Detect which cell encompasses the target text, then output its [X, Y] center coordinate. 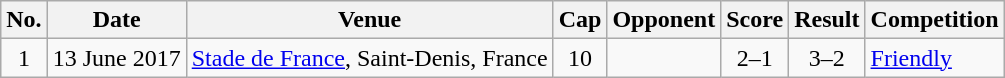
Venue [370, 20]
Friendly [934, 58]
Score [755, 20]
No. [24, 20]
Competition [934, 20]
Stade de France, Saint-Denis, France [370, 58]
3–2 [827, 58]
Opponent [664, 20]
Date [116, 20]
13 June 2017 [116, 58]
Result [827, 20]
Cap [580, 20]
10 [580, 58]
1 [24, 58]
2–1 [755, 58]
